Determine the (x, y) coordinate at the center of the cell enclosing the given text.  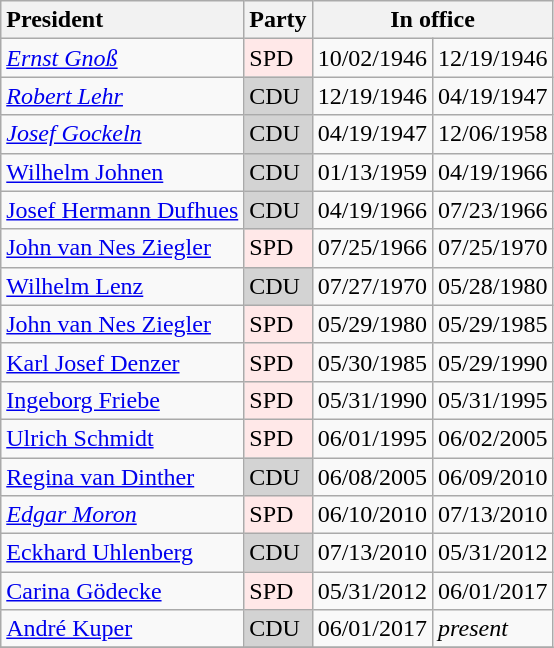
Ingeborg Friebe (122, 400)
Wilhelm Johnen (122, 172)
Carina Gödecke (122, 591)
Josef Hermann Dufhues (122, 210)
Eckhard Uhlenberg (122, 553)
05/29/1985 (493, 324)
06/08/2005 (372, 477)
In office (432, 20)
06/02/2005 (493, 438)
07/25/1970 (493, 248)
06/01/1995 (372, 438)
Ernst Gnoß (122, 58)
Josef Gockeln (122, 134)
06/10/2010 (372, 515)
12/06/1958 (493, 134)
Karl Josef Denzer (122, 362)
Edgar Moron (122, 515)
André Kuper (122, 629)
07/27/1970 (372, 286)
05/31/1995 (493, 400)
Wilhelm Lenz (122, 286)
05/31/1990 (372, 400)
Robert Lehr (122, 96)
07/23/1966 (493, 210)
present (493, 629)
07/25/1966 (372, 248)
05/29/1980 (372, 324)
05/29/1990 (493, 362)
06/09/2010 (493, 477)
05/30/1985 (372, 362)
President (122, 20)
10/02/1946 (372, 58)
05/28/1980 (493, 286)
Regina van Dinther (122, 477)
Party (278, 20)
Ulrich Schmidt (122, 438)
01/13/1959 (372, 172)
